For the text-containing cell, return its midpoint in (x, y) coordinate format. 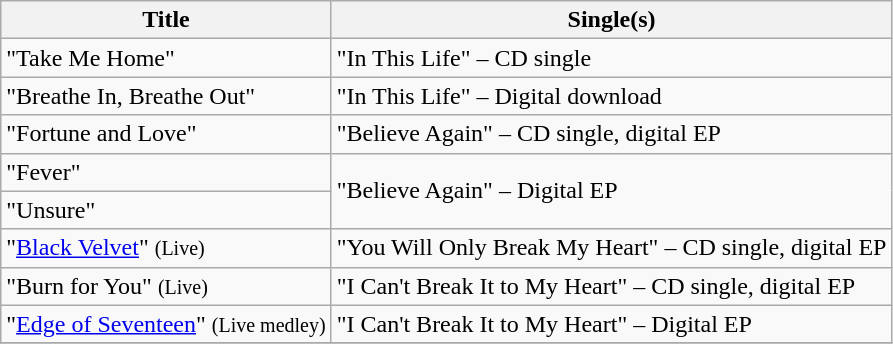
"In This Life" – Digital download (612, 96)
"Breathe In, Breathe Out" (166, 96)
"Burn for You" (Live) (166, 286)
"Edge of Seventeen" (Live medley) (166, 324)
"I Can't Break It to My Heart" – CD single, digital EP (612, 286)
"Fever" (166, 172)
"You Will Only Break My Heart" – CD single, digital EP (612, 248)
Single(s) (612, 20)
"Believe Again" – CD single, digital EP (612, 134)
"Take Me Home" (166, 58)
"Believe Again" – Digital EP (612, 191)
"Unsure" (166, 210)
"In This Life" – CD single (612, 58)
Title (166, 20)
"I Can't Break It to My Heart" – Digital EP (612, 324)
"Black Velvet" (Live) (166, 248)
"Fortune and Love" (166, 134)
